Capture the cell that displays the provided text and extract its (X, Y) central coordinate. 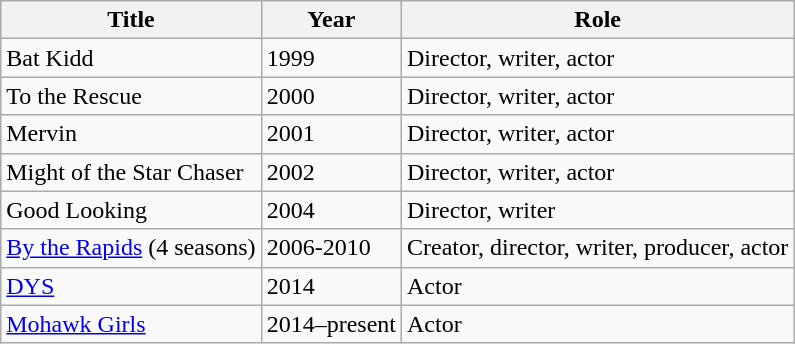
Title (131, 20)
Role (598, 20)
By the Rapids (4 seasons) (131, 248)
DYS (131, 286)
Mohawk Girls (131, 324)
Mervin (131, 134)
Director, writer (598, 210)
2014–present (331, 324)
Year (331, 20)
2004 (331, 210)
Bat Kidd (131, 58)
2014 (331, 286)
Creator, director, writer, producer, actor (598, 248)
1999 (331, 58)
2006-2010 (331, 248)
Good Looking (131, 210)
2000 (331, 96)
2001 (331, 134)
2002 (331, 172)
To the Rescue (131, 96)
Might of the Star Chaser (131, 172)
